Return the (X, Y) coordinate for the center point of the cell that contains the specified text.  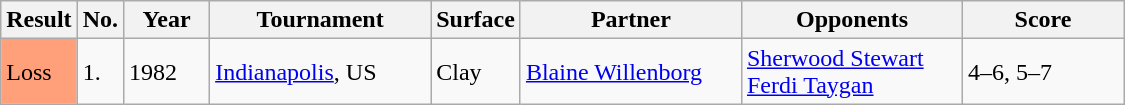
Result (39, 20)
4–6, 5–7 (1044, 72)
Opponents (852, 20)
Sherwood Stewart Ferdi Taygan (852, 72)
Surface (476, 20)
Indianapolis, US (320, 72)
Score (1044, 20)
Partner (630, 20)
1982 (167, 72)
Blaine Willenborg (630, 72)
No. (100, 20)
Clay (476, 72)
Year (167, 20)
1. (100, 72)
Tournament (320, 20)
Loss (39, 72)
